From the cell containing the given text, extract its center point as [x, y] coordinate. 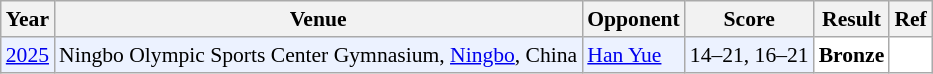
Result [852, 19]
14–21, 16–21 [750, 55]
2025 [28, 55]
Score [750, 19]
Ningbo Olympic Sports Center Gymnasium, Ningbo, China [318, 55]
Year [28, 19]
Bronze [852, 55]
Opponent [634, 19]
Han Yue [634, 55]
Venue [318, 19]
Ref [910, 19]
